Capture the cell that displays the provided text and extract its (x, y) central coordinate. 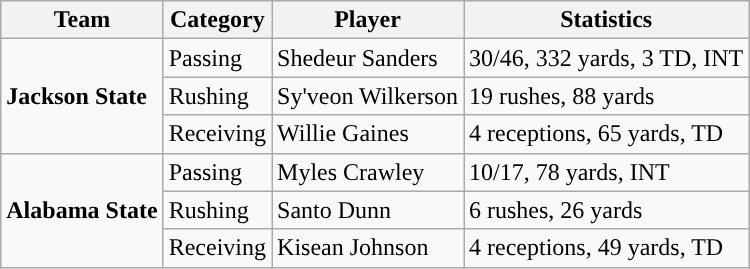
Alabama State (82, 210)
Player (368, 20)
Kisean Johnson (368, 248)
Team (82, 20)
6 rushes, 26 yards (606, 210)
Category (217, 20)
Shedeur Sanders (368, 58)
Santo Dunn (368, 210)
10/17, 78 yards, INT (606, 172)
4 receptions, 49 yards, TD (606, 248)
4 receptions, 65 yards, TD (606, 134)
Myles Crawley (368, 172)
Statistics (606, 20)
Jackson State (82, 96)
30/46, 332 yards, 3 TD, INT (606, 58)
Sy'veon Wilkerson (368, 96)
19 rushes, 88 yards (606, 96)
Willie Gaines (368, 134)
